Extract the (X, Y) coordinate from the center of the cell holding the provided text.  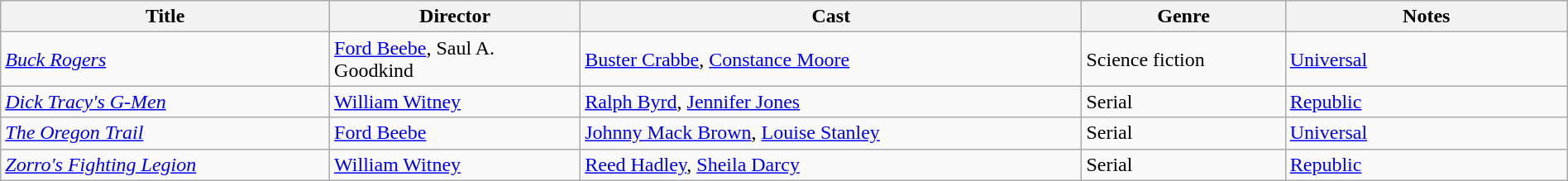
Ford Beebe (455, 133)
Johnny Mack Brown, Louise Stanley (831, 133)
Genre (1183, 17)
Cast (831, 17)
Buck Rogers (165, 60)
Reed Hadley, Sheila Darcy (831, 164)
Ralph Byrd, Jennifer Jones (831, 102)
Ford Beebe, Saul A. Goodkind (455, 60)
Title (165, 17)
Science fiction (1183, 60)
Notes (1426, 17)
Buster Crabbe, Constance Moore (831, 60)
Zorro's Fighting Legion (165, 164)
Dick Tracy's G-Men (165, 102)
The Oregon Trail (165, 133)
Director (455, 17)
